Locate the cell with the specified text and output its (X, Y) center coordinate. 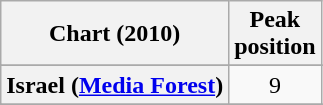
Peakposition (275, 34)
Israel (Media Forest) (115, 85)
9 (275, 85)
Chart (2010) (115, 34)
